Detect which cell encompasses the target text, then output its [x, y] center coordinate. 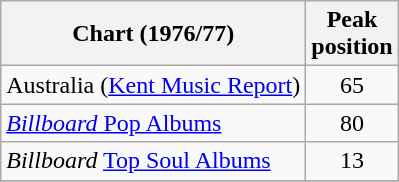
Peakposition [352, 34]
Chart (1976/77) [154, 34]
65 [352, 85]
13 [352, 161]
Billboard Top Soul Albums [154, 161]
Australia (Kent Music Report) [154, 85]
Billboard Pop Albums [154, 123]
80 [352, 123]
